Detect which cell encompasses the target text, then output its (X, Y) center coordinate. 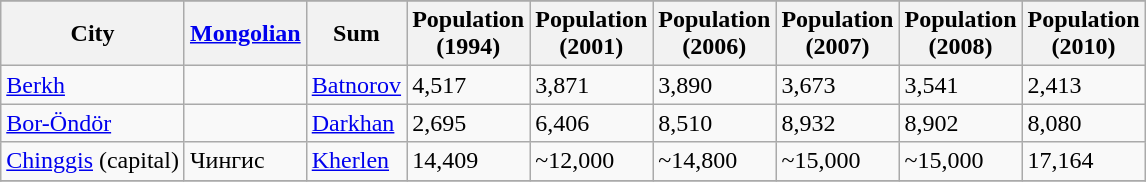
Population(1994) (468, 34)
8,080 (1084, 123)
Population(2006) (714, 34)
Population(2010) (1084, 34)
Sum (356, 34)
Kherlen (356, 161)
Population(2008) (960, 34)
3,673 (838, 85)
6,406 (592, 123)
3,541 (960, 85)
14,409 (468, 161)
City (93, 34)
8,510 (714, 123)
3,890 (714, 85)
Population(2007) (838, 34)
Chinggis (capital) (93, 161)
Darkhan (356, 123)
17,164 (1084, 161)
Berkh (93, 85)
8,902 (960, 123)
Bor-Öndör (93, 123)
Batnorov (356, 85)
2,413 (1084, 85)
~12,000 (592, 161)
Чингис (245, 161)
3,871 (592, 85)
Mongolian (245, 34)
2,695 (468, 123)
4,517 (468, 85)
Population(2001) (592, 34)
~14,800 (714, 161)
8,932 (838, 123)
